Capture the cell that displays the provided text and extract its [x, y] central coordinate. 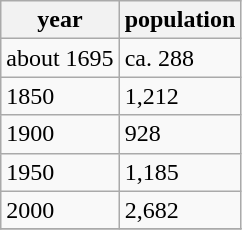
2000 [60, 210]
population [180, 20]
1950 [60, 172]
1850 [60, 96]
928 [180, 134]
1,185 [180, 172]
1900 [60, 134]
2,682 [180, 210]
ca. 288 [180, 58]
year [60, 20]
1,212 [180, 96]
about 1695 [60, 58]
